For the text-containing cell, return its midpoint in (X, Y) coordinate format. 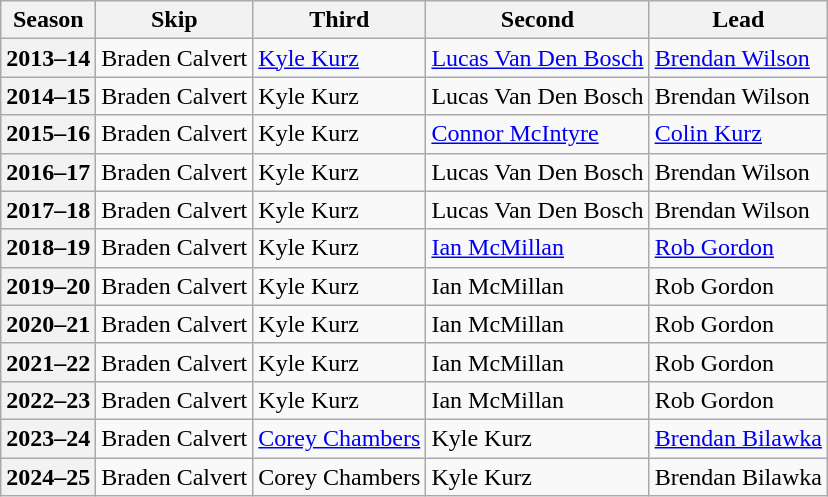
Season (48, 20)
Second (538, 20)
Colin Kurz (738, 134)
Lead (738, 20)
2021–22 (48, 362)
2018–19 (48, 248)
2015–16 (48, 134)
2016–17 (48, 172)
2013–14 (48, 58)
2020–21 (48, 324)
2022–23 (48, 400)
2023–24 (48, 438)
2017–18 (48, 210)
2019–20 (48, 286)
Third (340, 20)
Connor McIntyre (538, 134)
Skip (174, 20)
2024–25 (48, 477)
2014–15 (48, 96)
